For the text-containing cell, return its midpoint in (X, Y) coordinate format. 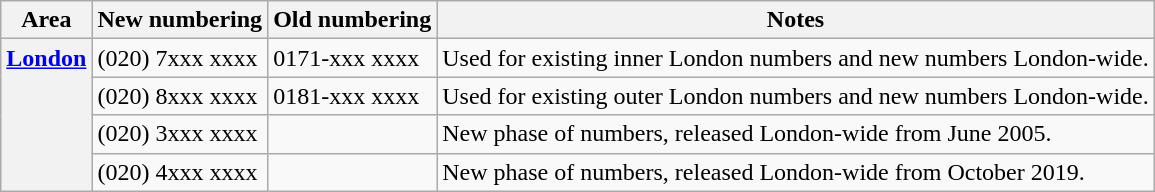
New numbering (180, 20)
(020) 7xxx xxxx (180, 58)
Old numbering (352, 20)
Used for existing inner London numbers and new numbers London-wide. (796, 58)
0171-xxx xxxx (352, 58)
Notes (796, 20)
London (46, 115)
New phase of numbers, released London-wide from June 2005. (796, 134)
Area (46, 20)
New phase of numbers, released London-wide from October 2019. (796, 172)
0181-xxx xxxx (352, 96)
(020) 8xxx xxxx (180, 96)
Used for existing outer London numbers and new numbers London-wide. (796, 96)
(020) 4xxx xxxx (180, 172)
(020) 3xxx xxxx (180, 134)
